Provide the (X, Y) coordinate of the cell's center where the given text is located.  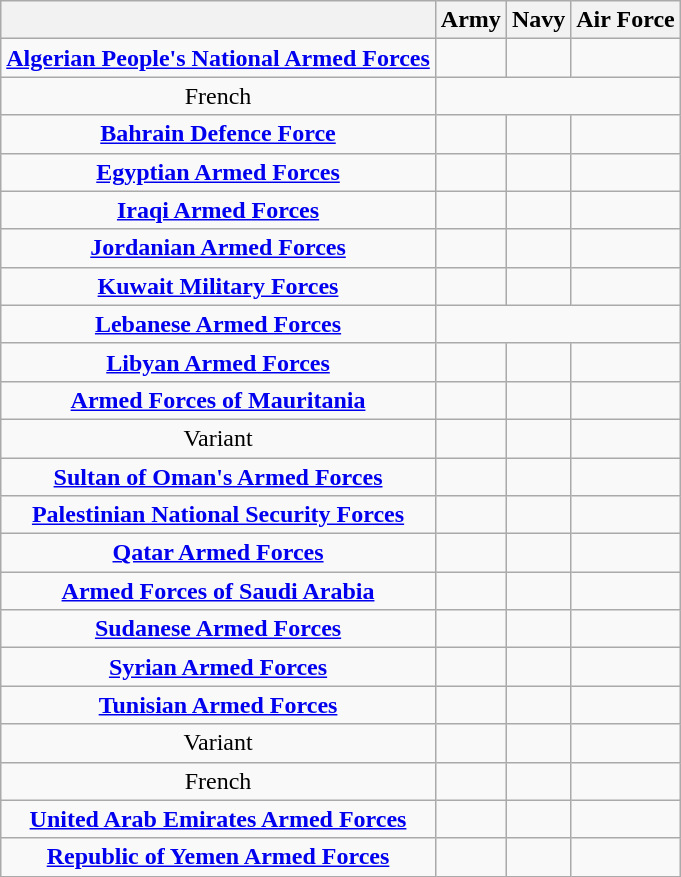
Libyan Armed Forces (218, 362)
Republic of Yemen Armed Forces (218, 857)
Qatar Armed Forces (218, 553)
Syrian Armed Forces (218, 667)
Navy (538, 20)
Bahrain Defence Force (218, 134)
Egyptian Armed Forces (218, 172)
Kuwait Military Forces (218, 286)
Armed Forces of Saudi Arabia (218, 591)
Tunisian Armed Forces (218, 705)
Lebanese Armed Forces (218, 324)
Army (470, 20)
Palestinian National Security Forces (218, 515)
Algerian People's National Armed Forces (218, 58)
Air Force (626, 20)
Jordanian Armed Forces (218, 248)
Sultan of Oman's Armed Forces (218, 477)
Armed Forces of Mauritania (218, 400)
Sudanese Armed Forces (218, 629)
United Arab Emirates Armed Forces (218, 819)
Iraqi Armed Forces (218, 210)
